From the cell containing the given text, extract its center point as [X, Y] coordinate. 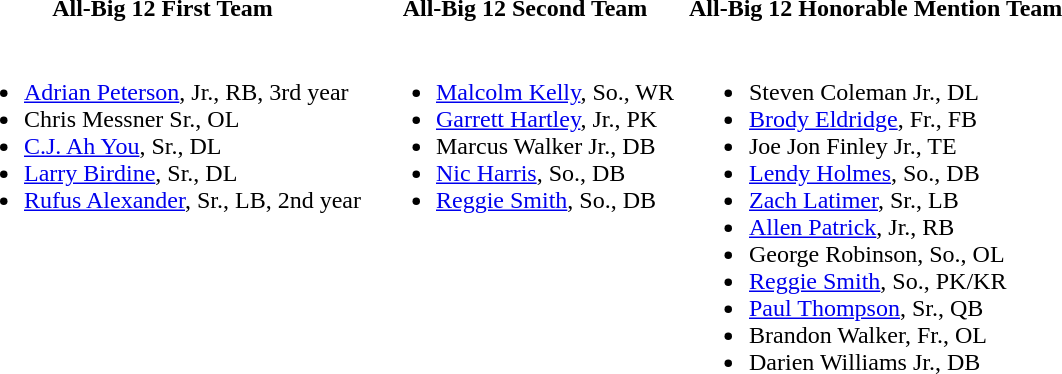
Malcolm Kelly, So., WRGarrett Hartley, Jr., PKMarcus Walker Jr., DBNic Harris, So., DBReggie Smith, So., DB [526, 132]
